Extract the [X, Y] coordinate from the center of the cell holding the provided text.  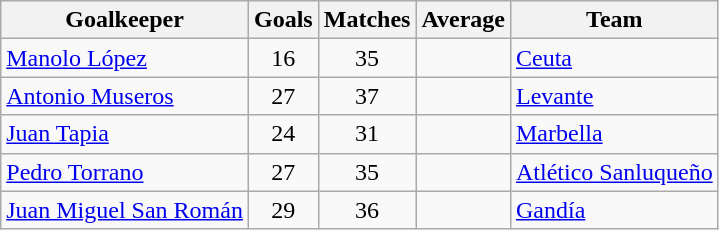
Juan Tapia [125, 134]
Gandía [614, 210]
Juan Miguel San Román [125, 210]
Manolo López [125, 58]
Antonio Museros [125, 96]
Goals [283, 20]
37 [367, 96]
Pedro Torrano [125, 172]
Ceuta [614, 58]
Team [614, 20]
Goalkeeper [125, 20]
Marbella [614, 134]
Matches [367, 20]
24 [283, 134]
Average [464, 20]
36 [367, 210]
Levante [614, 96]
Atlético Sanluqueño [614, 172]
16 [283, 58]
29 [283, 210]
31 [367, 134]
